Determine the [x, y] coordinate at the center of the cell enclosing the given text.  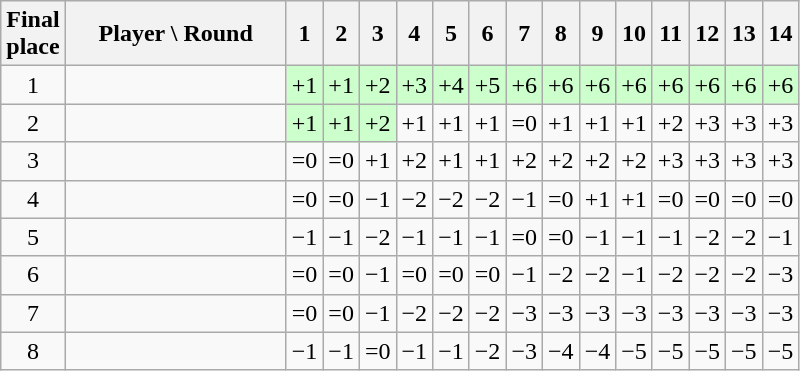
11 [670, 34]
Player \ Round [176, 34]
12 [708, 34]
+4 [452, 85]
9 [598, 34]
+5 [488, 85]
13 [744, 34]
14 [780, 34]
10 [634, 34]
Finalplace [33, 34]
